Provide the [x, y] coordinate of the cell's center where the given text is located.  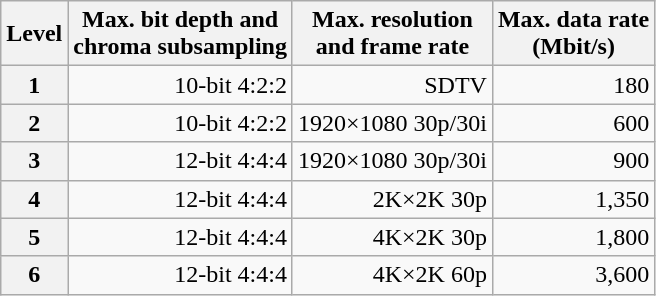
180 [573, 85]
Max. bit depth andchroma subsampling [180, 34]
Level [34, 34]
1,800 [573, 237]
3,600 [573, 275]
900 [573, 161]
6 [34, 275]
4K×2K 30p [392, 237]
3 [34, 161]
Max. data rate(Mbit/s) [573, 34]
5 [34, 237]
2K×2K 30p [392, 199]
4 [34, 199]
2 [34, 123]
1,350 [573, 199]
600 [573, 123]
Max. resolutionand frame rate [392, 34]
1 [34, 85]
4K×2K 60p [392, 275]
SDTV [392, 85]
